Capture the cell that displays the provided text and extract its (X, Y) central coordinate. 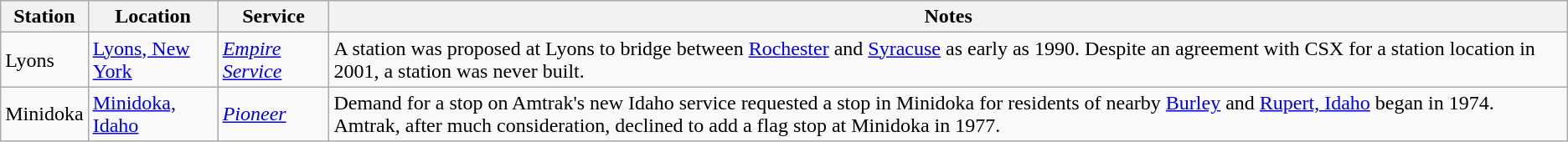
Location (152, 17)
Lyons, New York (152, 60)
Station (44, 17)
Service (273, 17)
Minidoka, Idaho (152, 114)
Minidoka (44, 114)
Empire Service (273, 60)
Lyons (44, 60)
Notes (948, 17)
Pioneer (273, 114)
